Capture the cell that displays the provided text and extract its [x, y] central coordinate. 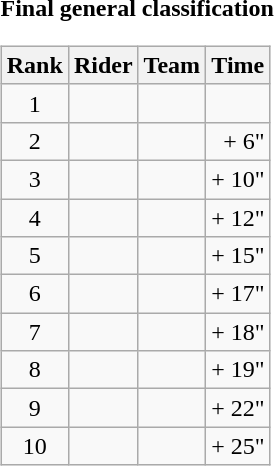
+ 18" [238, 332]
7 [34, 332]
1 [34, 103]
6 [34, 294]
8 [34, 370]
+ 19" [238, 370]
+ 6" [238, 141]
3 [34, 179]
Rank [34, 65]
4 [34, 217]
+ 22" [238, 408]
+ 12" [238, 217]
Team [172, 65]
+ 17" [238, 294]
+ 25" [238, 446]
+ 10" [238, 179]
Time [238, 65]
2 [34, 141]
Rider [103, 65]
9 [34, 408]
5 [34, 256]
+ 15" [238, 256]
10 [34, 446]
